Identify which cell holds the provided text, then report its (X, Y) central coordinate. 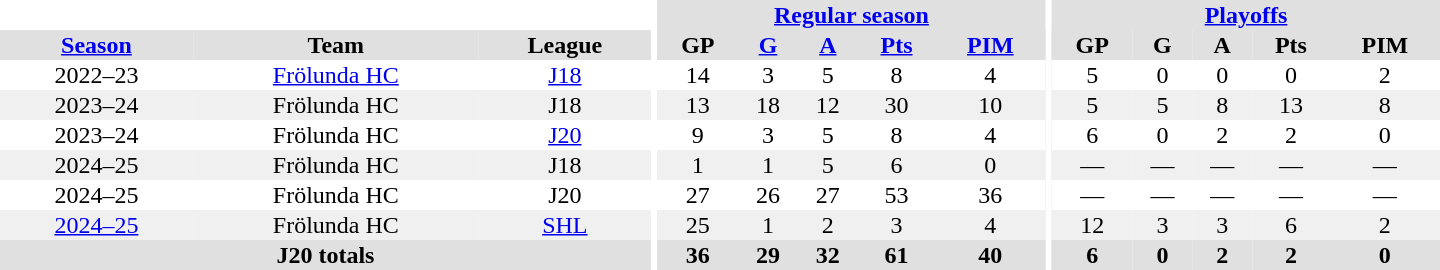
9 (698, 135)
61 (897, 255)
40 (990, 255)
18 (768, 105)
J20 totals (326, 255)
2022–23 (96, 75)
League (565, 45)
SHL (565, 225)
Season (96, 45)
32 (828, 255)
26 (768, 195)
14 (698, 75)
Team (336, 45)
53 (897, 195)
Playoffs (1246, 15)
10 (990, 105)
30 (897, 105)
29 (768, 255)
25 (698, 225)
Regular season (852, 15)
